For the text-containing cell, return its midpoint in [X, Y] coordinate format. 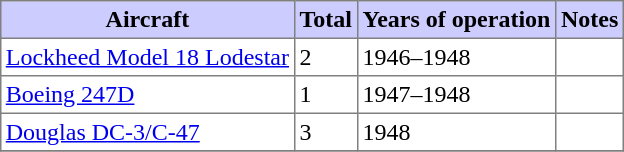
Notes [590, 20]
1947–1948 [456, 95]
Aircraft [147, 20]
Boeing 247D [147, 95]
Years of operation [456, 20]
Lockheed Model 18 Lodestar [147, 57]
1948 [456, 132]
1 [326, 95]
3 [326, 132]
1946–1948 [456, 57]
Douglas DC-3/C-47 [147, 132]
Total [326, 20]
2 [326, 57]
